Extract the [x, y] coordinate from the center of the cell holding the provided text.  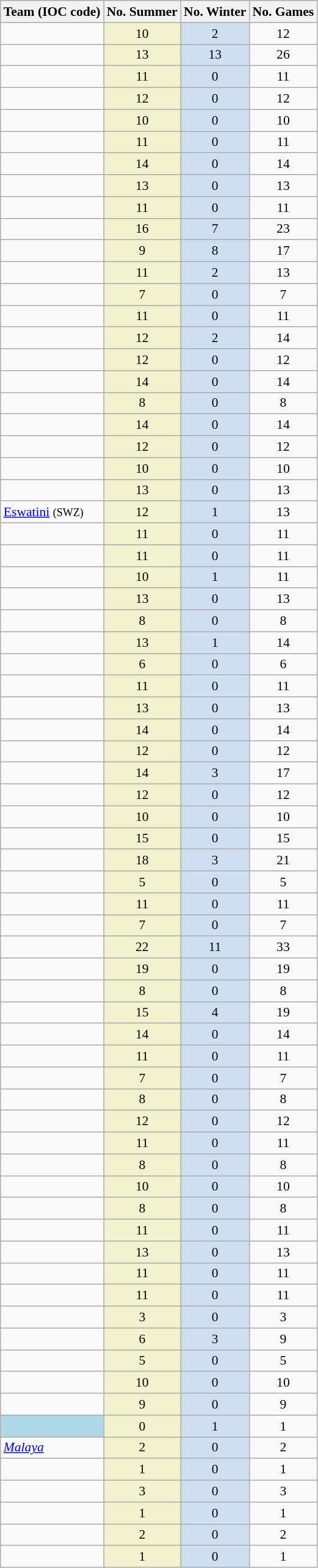
4 [215, 1013]
Eswatini (SWZ) [52, 512]
23 [283, 229]
Malaya [52, 1448]
16 [142, 229]
No. Games [283, 12]
26 [283, 55]
33 [283, 947]
Team (IOC code) [52, 12]
21 [283, 860]
22 [142, 947]
18 [142, 860]
No. Winter [215, 12]
No. Summer [142, 12]
